Output the (X, Y) coordinate of the center of the cell containing the given text.  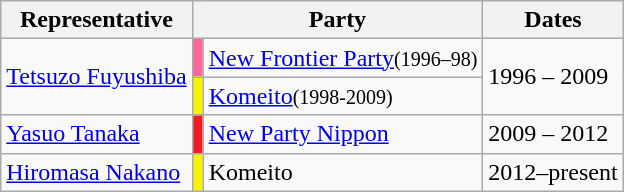
Hiromasa Nakano (96, 172)
1996 – 2009 (553, 77)
Komeito (343, 172)
Party (338, 20)
Dates (553, 20)
New Party Nippon (343, 134)
2012–present (553, 172)
2009 – 2012 (553, 134)
Tetsuzo Fuyushiba (96, 77)
Yasuo Tanaka (96, 134)
Representative (96, 20)
New Frontier Party(1996–98) (343, 58)
Komeito(1998-2009) (343, 96)
